Output the (X, Y) coordinate of the center of the cell containing the given text.  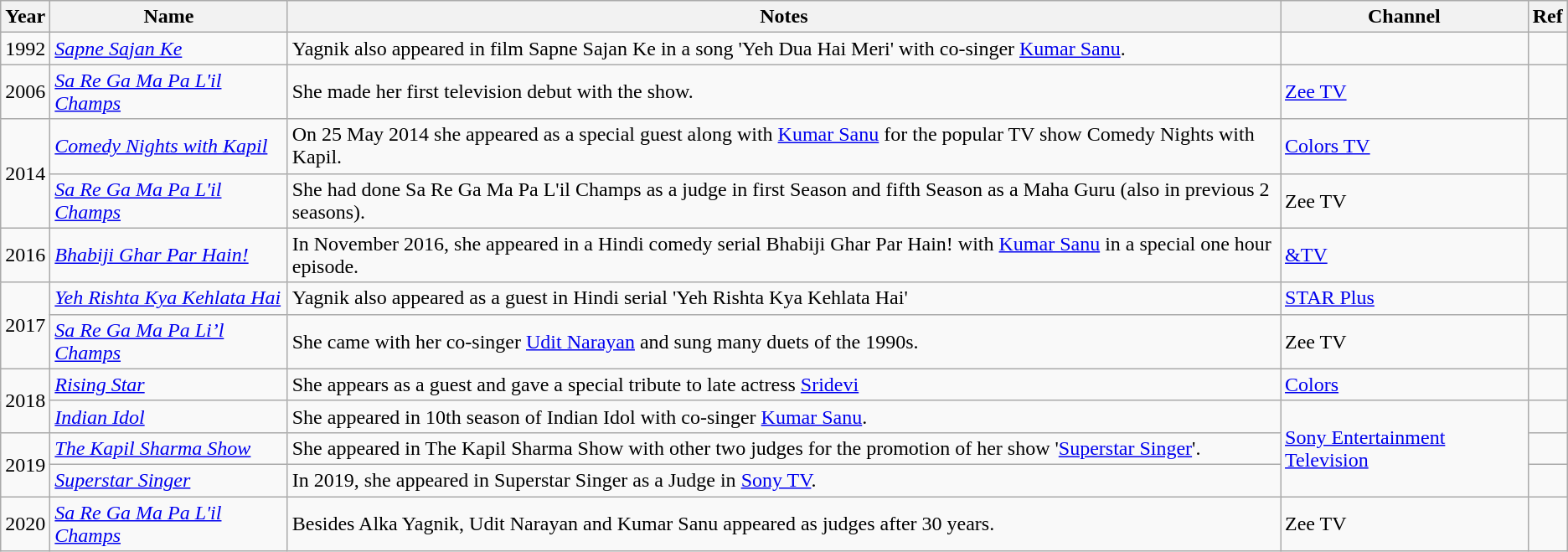
Colors (1405, 384)
2016 (25, 255)
Yagnik also appeared in film Sapne Sajan Ke in a song 'Yeh Dua Hai Meri' with co-singer Kumar Sanu. (784, 49)
Colors TV (1405, 146)
In November 2016, she appeared in a Hindi comedy serial Bhabiji Ghar Par Hain! with Kumar Sanu in a special one hour episode. (784, 255)
She made her first television debut with the show. (784, 92)
Year (25, 17)
Ref (1548, 17)
2014 (25, 173)
She had done Sa Re Ga Ma Pa L'il Champs as a judge in first Season and fifth Season as a Maha Guru (also in previous 2 seasons). (784, 201)
Sa Re Ga Ma Pa Li’l Champs (169, 342)
2019 (25, 464)
Sony Entertainment Television (1405, 448)
2018 (25, 400)
Notes (784, 17)
In 2019, she appeared in Superstar Singer as a Judge in Sony TV. (784, 480)
&TV (1405, 255)
Yagnik also appeared as a guest in Hindi serial 'Yeh Rishta Kya Kehlata Hai' (784, 298)
She appeared in The Kapil Sharma Show with other two judges for the promotion of her show 'Superstar Singer'. (784, 448)
1992 (25, 49)
She came with her co-singer Udit Narayan and sung many duets of the 1990s. (784, 342)
Superstar Singer (169, 480)
Besides Alka Yagnik, Udit Narayan and Kumar Sanu appeared as judges after 30 years. (784, 523)
2006 (25, 92)
2017 (25, 325)
She appears as a guest and gave a special tribute to late actress Sridevi (784, 384)
The Kapil Sharma Show (169, 448)
Yeh Rishta Kya Kehlata Hai (169, 298)
On 25 May 2014 she appeared as a special guest along with Kumar Sanu for the popular TV show Comedy Nights with Kapil. (784, 146)
Sapne Sajan Ke (169, 49)
Rising Star (169, 384)
Channel (1405, 17)
Bhabiji Ghar Par Hain! (169, 255)
Name (169, 17)
STAR Plus (1405, 298)
Indian Idol (169, 416)
2020 (25, 523)
She appeared in 10th season of Indian Idol with co-singer Kumar Sanu. (784, 416)
Comedy Nights with Kapil (169, 146)
